Determine the [x, y] coordinate at the center of the cell enclosing the given text.  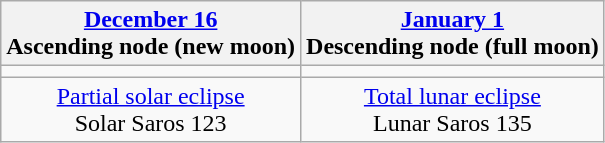
January 1Descending node (full moon) [453, 34]
December 16Ascending node (new moon) [151, 34]
Total lunar eclipseLunar Saros 135 [453, 110]
Partial solar eclipseSolar Saros 123 [151, 110]
